Pinpoint the cell where the given text exists, returning its (x, y) midpoint coordinate. 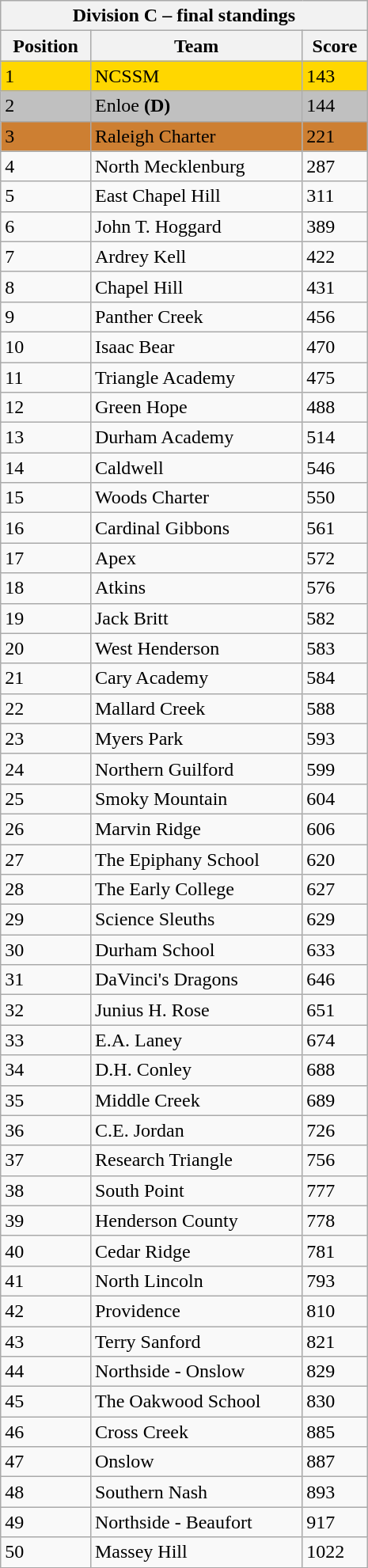
885 (335, 1432)
Caldwell (196, 468)
39 (46, 1221)
756 (335, 1160)
2 (46, 106)
North Lincoln (196, 1281)
Mallard Creek (196, 708)
11 (46, 378)
49 (46, 1522)
31 (46, 980)
582 (335, 618)
887 (335, 1462)
36 (46, 1130)
9 (46, 317)
Northside - Onslow (196, 1372)
646 (335, 980)
620 (335, 859)
917 (335, 1522)
50 (46, 1552)
431 (335, 287)
10 (46, 347)
23 (46, 738)
689 (335, 1100)
688 (335, 1070)
793 (335, 1281)
DaVinci's Dragons (196, 980)
Jack Britt (196, 618)
629 (335, 920)
514 (335, 438)
287 (335, 166)
24 (46, 769)
30 (46, 950)
5 (46, 196)
Ardrey Kell (196, 256)
456 (335, 317)
34 (46, 1070)
Durham Academy (196, 438)
Henderson County (196, 1221)
15 (46, 498)
143 (335, 76)
38 (46, 1190)
48 (46, 1492)
Panther Creek (196, 317)
42 (46, 1311)
Score (335, 46)
470 (335, 347)
C.E. Jordan (196, 1130)
44 (46, 1372)
Onslow (196, 1462)
47 (46, 1462)
7 (46, 256)
810 (335, 1311)
Science Sleuths (196, 920)
726 (335, 1130)
40 (46, 1251)
19 (46, 618)
593 (335, 738)
Massey Hill (196, 1552)
Junius H. Rose (196, 1010)
East Chapel Hill (196, 196)
Cary Academy (196, 678)
546 (335, 468)
33 (46, 1040)
Myers Park (196, 738)
29 (46, 920)
32 (46, 1010)
West Henderson (196, 648)
674 (335, 1040)
18 (46, 588)
Team (196, 46)
Marvin Ridge (196, 829)
21 (46, 678)
Northern Guilford (196, 769)
Apex (196, 558)
13 (46, 438)
561 (335, 528)
389 (335, 226)
John T. Hoggard (196, 226)
583 (335, 648)
3 (46, 136)
Woods Charter (196, 498)
651 (335, 1010)
Cross Creek (196, 1432)
Smoky Mountain (196, 799)
D.H. Conley (196, 1070)
Chapel Hill (196, 287)
43 (46, 1342)
311 (335, 196)
20 (46, 648)
Research Triangle (196, 1160)
599 (335, 769)
46 (46, 1432)
572 (335, 558)
6 (46, 226)
Isaac Bear (196, 347)
488 (335, 408)
Providence (196, 1311)
550 (335, 498)
821 (335, 1342)
475 (335, 378)
Cedar Ridge (196, 1251)
14 (46, 468)
28 (46, 890)
777 (335, 1190)
422 (335, 256)
Terry Sanford (196, 1342)
221 (335, 136)
830 (335, 1402)
Middle Creek (196, 1100)
25 (46, 799)
Northside - Beaufort (196, 1522)
1 (46, 76)
16 (46, 528)
Position (46, 46)
Cardinal Gibbons (196, 528)
Triangle Academy (196, 378)
604 (335, 799)
Durham School (196, 950)
Atkins (196, 588)
The Epiphany School (196, 859)
8 (46, 287)
22 (46, 708)
27 (46, 859)
Raleigh Charter (196, 136)
35 (46, 1100)
606 (335, 829)
633 (335, 950)
1022 (335, 1552)
627 (335, 890)
45 (46, 1402)
Division C – final standings (184, 16)
893 (335, 1492)
Green Hope (196, 408)
576 (335, 588)
North Mecklenburg (196, 166)
778 (335, 1221)
E.A. Laney (196, 1040)
17 (46, 558)
584 (335, 678)
41 (46, 1281)
588 (335, 708)
144 (335, 106)
NCSSM (196, 76)
The Oakwood School (196, 1402)
Enloe (D) (196, 106)
26 (46, 829)
781 (335, 1251)
12 (46, 408)
South Point (196, 1190)
Southern Nash (196, 1492)
The Early College (196, 890)
4 (46, 166)
829 (335, 1372)
37 (46, 1160)
